Determine the [X, Y] coordinate at the center of the cell enclosing the given text.  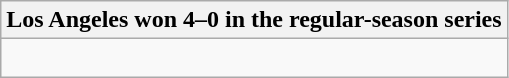
Los Angeles won 4–0 in the regular-season series [254, 20]
